Return (x, y) of the center of cell containing provided text 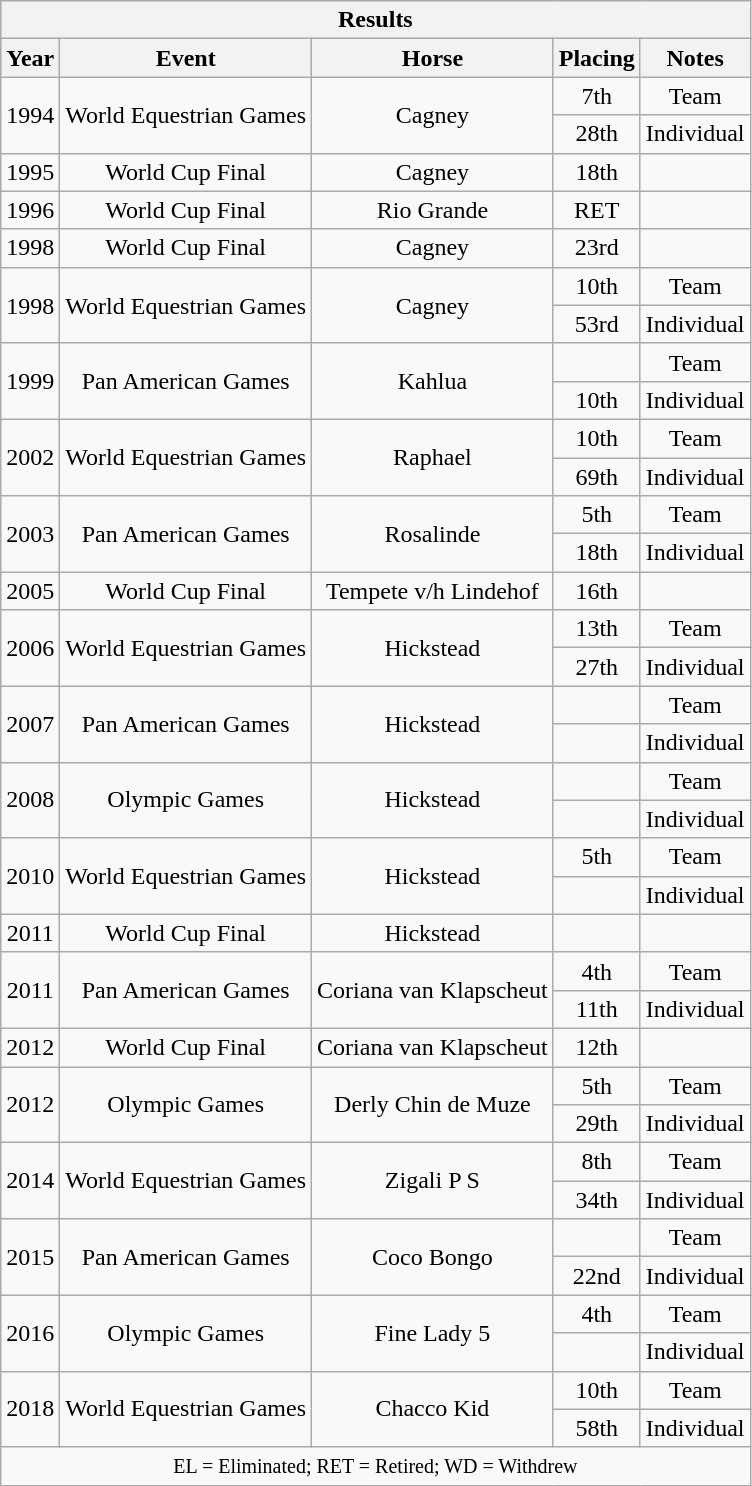
1996 (30, 210)
2018 (30, 1409)
28th (596, 134)
11th (596, 1009)
22nd (596, 1276)
2007 (30, 724)
2010 (30, 876)
Year (30, 58)
8th (596, 1162)
RET (596, 210)
1999 (30, 381)
2006 (30, 648)
Rosalinde (433, 534)
Tempete v/h Lindehof (433, 591)
29th (596, 1124)
2016 (30, 1333)
2002 (30, 457)
1994 (30, 115)
27th (596, 667)
69th (596, 477)
Coco Bongo (433, 1257)
7th (596, 96)
2014 (30, 1181)
2005 (30, 591)
34th (596, 1200)
Kahlua (433, 381)
Results (376, 20)
1995 (30, 172)
53rd (596, 324)
Fine Lady 5 (433, 1333)
12th (596, 1047)
13th (596, 629)
Chacco Kid (433, 1409)
2003 (30, 534)
23rd (596, 248)
Zigali P S (433, 1181)
Horse (433, 58)
Notes (695, 58)
Placing (596, 58)
2015 (30, 1257)
2008 (30, 800)
Derly Chin de Muze (433, 1104)
Rio Grande (433, 210)
EL = Eliminated; RET = Retired; WD = Withdrew (376, 1466)
Event (186, 58)
Raphael (433, 457)
16th (596, 591)
58th (596, 1428)
